For the text-containing cell, return its midpoint in (x, y) coordinate format. 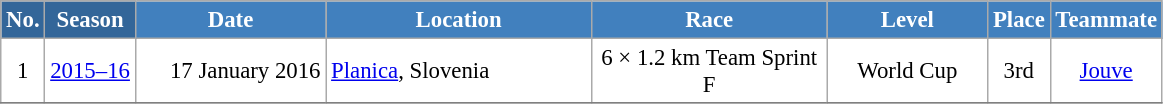
Race (709, 20)
Date (230, 20)
No. (23, 20)
Planica, Slovenia (459, 72)
Season (90, 20)
17 January 2016 (230, 72)
Jouve (1106, 72)
Place (1019, 20)
World Cup (908, 72)
Level (908, 20)
2015–16 (90, 72)
3rd (1019, 72)
Teammate (1106, 20)
1 (23, 72)
Location (459, 20)
6 × 1.2 km Team Sprint F (709, 72)
